Scan for the cell matching the given text and deliver its (x, y) coordinate at center. 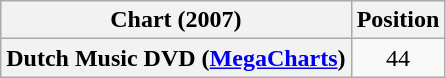
Chart (2007) (176, 20)
Position (398, 20)
Dutch Music DVD (MegaCharts) (176, 58)
44 (398, 58)
